From the cell containing the given text, extract its center point as [X, Y] coordinate. 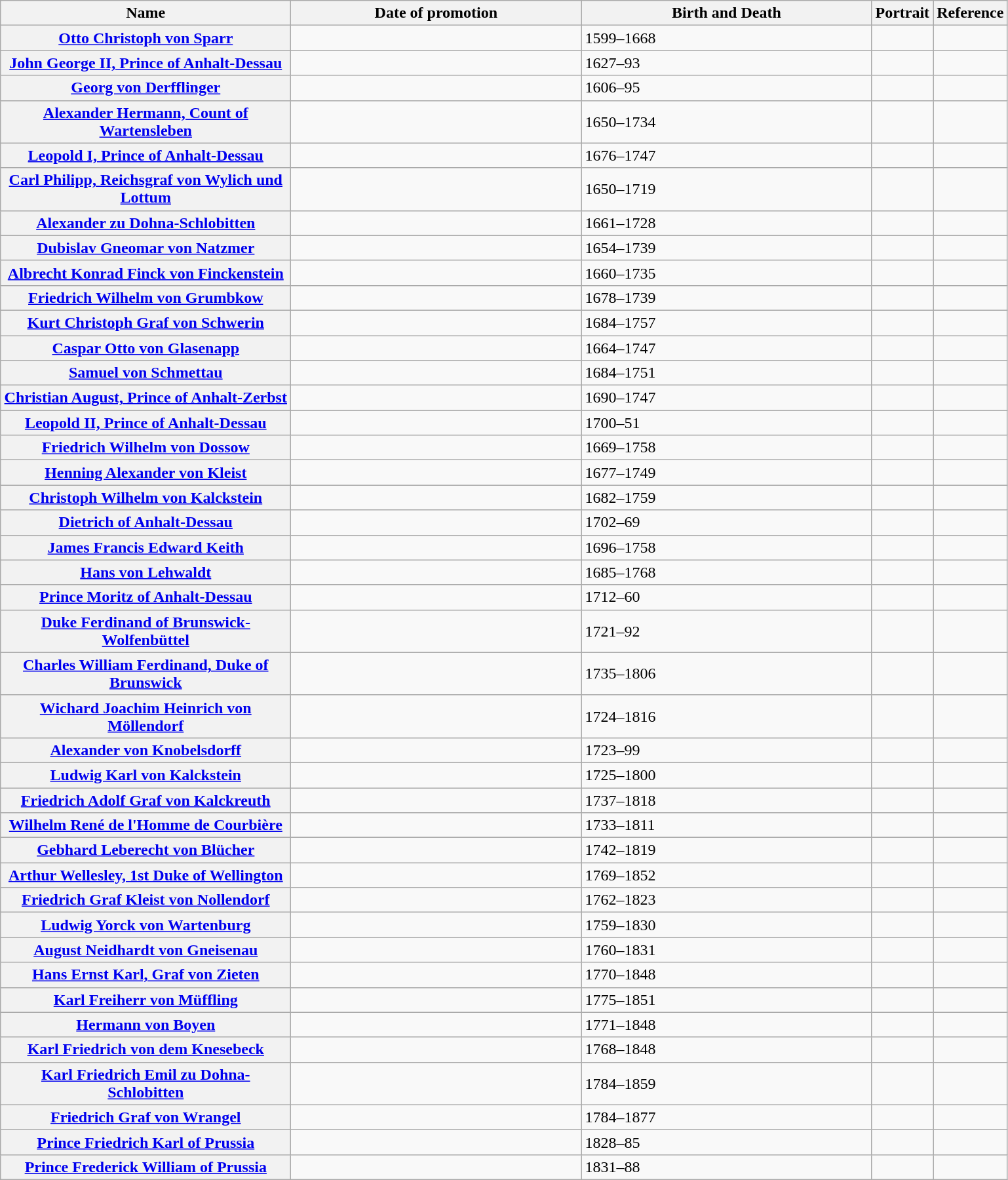
1724–1816 [726, 716]
Georg von Derfflinger [145, 88]
1650–1719 [726, 189]
Alexander Hermann, Count of Wartensleben [145, 122]
1696–1758 [726, 547]
1664–1747 [726, 348]
Hans von Lehwaldt [145, 572]
Karl Friedrich Emil zu Dohna-Schlobitten [145, 1083]
Alexander von Knobelsdorff [145, 750]
1660–1735 [726, 273]
Ludwig Karl von Kalckstein [145, 775]
1690–1747 [726, 398]
1606–95 [726, 88]
1599–1668 [726, 38]
Hermann von Boyen [145, 1025]
1650–1734 [726, 122]
1654–1739 [726, 248]
1784–1859 [726, 1083]
Christoph Wilhelm von Kalckstein [145, 498]
1725–1800 [726, 775]
Dietrich of Anhalt-Dessau [145, 522]
Karl Friedrich von dem Knesebeck [145, 1050]
1684–1757 [726, 323]
Prince Friedrich Karl of Prussia [145, 1142]
1721–92 [726, 631]
Friedrich Adolf Graf von Kalckreuth [145, 800]
Alexander zu Dohna-Schlobitten [145, 223]
1775–1851 [726, 1000]
1831–88 [726, 1167]
Date of promotion [436, 13]
1682–1759 [726, 498]
Karl Freiherr von Müffling [145, 1000]
James Francis Edward Keith [145, 547]
Wichard Joachim Heinrich von Möllendorf [145, 716]
1768–1848 [726, 1050]
Charles William Ferdinand, Duke of Brunswick [145, 674]
Henning Alexander von Kleist [145, 473]
Leopold I, Prince of Anhalt-Dessau [145, 155]
1669–1758 [726, 448]
1702–69 [726, 522]
Name [145, 13]
Birth and Death [726, 13]
1769–1852 [726, 875]
1735–1806 [726, 674]
1771–1848 [726, 1025]
1828–85 [726, 1142]
Friedrich Graf von Wrangel [145, 1117]
Samuel von Schmettau [145, 373]
1784–1877 [726, 1117]
Friedrich Graf Kleist von Nollendorf [145, 900]
1733–1811 [726, 825]
Duke Ferdinand of Brunswick-Wolfenbüttel [145, 631]
Hans Ernst Karl, Graf von Zieten [145, 975]
Reference [970, 13]
Otto Christoph von Sparr [145, 38]
Prince Frederick William of Prussia [145, 1167]
1723–99 [726, 750]
1742–1819 [726, 850]
Dubislav Gneomar von Natzmer [145, 248]
1737–1818 [726, 800]
Caspar Otto von Glasenapp [145, 348]
Leopold II, Prince of Anhalt-Dessau [145, 423]
1712–60 [726, 597]
1676–1747 [726, 155]
1678–1739 [726, 298]
Portrait [902, 13]
1627–93 [726, 63]
Friedrich Wilhelm von Dossow [145, 448]
Prince Moritz of Anhalt-Dessau [145, 597]
1700–51 [726, 423]
Carl Philipp, Reichsgraf von Wylich und Lottum [145, 189]
1759–1830 [726, 925]
1677–1749 [726, 473]
Arthur Wellesley, 1st Duke of Wellington [145, 875]
1770–1848 [726, 975]
Friedrich Wilhelm von Grumbkow [145, 298]
August Neidhardt von Gneisenau [145, 950]
Wilhelm René de l'Homme de Courbière [145, 825]
Christian August, Prince of Anhalt-Zerbst [145, 398]
Albrecht Konrad Finck von Finckenstein [145, 273]
1684–1751 [726, 373]
1685–1768 [726, 572]
1760–1831 [726, 950]
John George II, Prince of Anhalt-Dessau [145, 63]
Ludwig Yorck von Wartenburg [145, 925]
1661–1728 [726, 223]
1762–1823 [726, 900]
Kurt Christoph Graf von Schwerin [145, 323]
Gebhard Leberecht von Blücher [145, 850]
